For the text-containing cell, return its midpoint in (x, y) coordinate format. 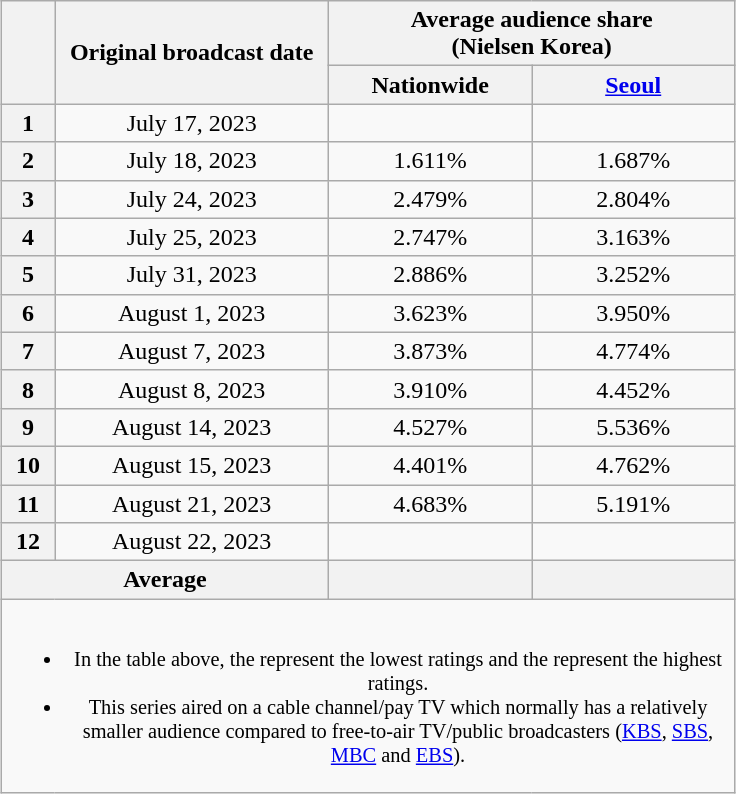
August 22, 2023 (192, 542)
4 (28, 237)
July 31, 2023 (192, 275)
4.762% (634, 465)
Original broadcast date (192, 52)
August 7, 2023 (192, 351)
5 (28, 275)
August 15, 2023 (192, 465)
3.252% (634, 275)
August 1, 2023 (192, 313)
3.163% (634, 237)
12 (28, 542)
4.683% (430, 503)
July 24, 2023 (192, 199)
7 (28, 351)
July 18, 2023 (192, 161)
3 (28, 199)
Average audience share(Nielsen Korea) (532, 34)
1.611% (430, 161)
Nationwide (430, 85)
4.401% (430, 465)
5.536% (634, 427)
3.910% (430, 389)
1 (28, 123)
5.191% (634, 503)
2.747% (430, 237)
2.804% (634, 199)
July 17, 2023 (192, 123)
2 (28, 161)
August 14, 2023 (192, 427)
Average (164, 580)
August 21, 2023 (192, 503)
July 25, 2023 (192, 237)
9 (28, 427)
August 8, 2023 (192, 389)
3.950% (634, 313)
4.774% (634, 351)
4.527% (430, 427)
1.687% (634, 161)
4.452% (634, 389)
2.479% (430, 199)
3.623% (430, 313)
3.873% (430, 351)
11 (28, 503)
10 (28, 465)
6 (28, 313)
8 (28, 389)
Seoul (634, 85)
2.886% (430, 275)
